Search for the cell housing the specified text and yield its (x, y) center coordinate. 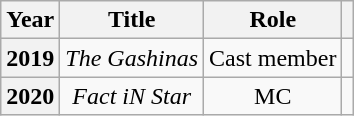
Role (273, 20)
2020 (30, 96)
Fact iN Star (132, 96)
Title (132, 20)
Year (30, 20)
Cast member (273, 58)
2019 (30, 58)
MC (273, 96)
The Gashinas (132, 58)
